Provide the [x, y] coordinate of the cell's center where the given text is located.  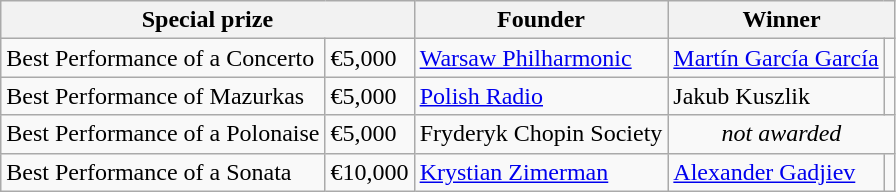
Jakub Kuszlik [776, 96]
Best Performance of a Concerto [163, 58]
Best Performance of a Sonata [163, 172]
Special prize [208, 20]
not awarded [782, 134]
Best Performance of Mazurkas [163, 96]
Best Performance of a Polonaise [163, 134]
Founder [541, 20]
Winner [782, 20]
Alexander Gadjiev [776, 172]
Fryderyk Chopin Society [541, 134]
Polish Radio [541, 96]
Warsaw Philharmonic [541, 58]
€10,000 [370, 172]
Krystian Zimerman [541, 172]
Martín García García [776, 58]
